Search for the cell housing the specified text and yield its (x, y) center coordinate. 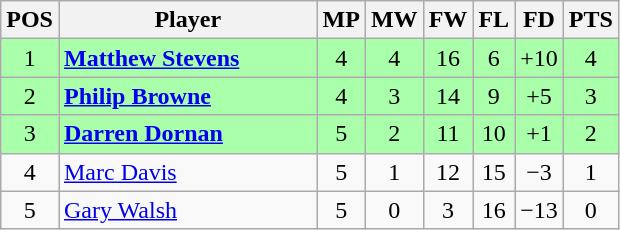
+1 (540, 134)
MP (341, 20)
Philip Browne (188, 96)
FW (448, 20)
9 (494, 96)
+10 (540, 58)
FL (494, 20)
MW (394, 20)
15 (494, 172)
Matthew Stevens (188, 58)
Marc Davis (188, 172)
+5 (540, 96)
−13 (540, 210)
Darren Dornan (188, 134)
12 (448, 172)
10 (494, 134)
6 (494, 58)
Gary Walsh (188, 210)
11 (448, 134)
14 (448, 96)
PTS (590, 20)
POS (30, 20)
FD (540, 20)
Player (188, 20)
−3 (540, 172)
